Return [X, Y] of the center of cell containing provided text 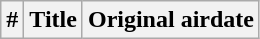
Title [54, 20]
Original airdate [170, 20]
# [12, 20]
